Locate the cell with the specified text and output its (x, y) center coordinate. 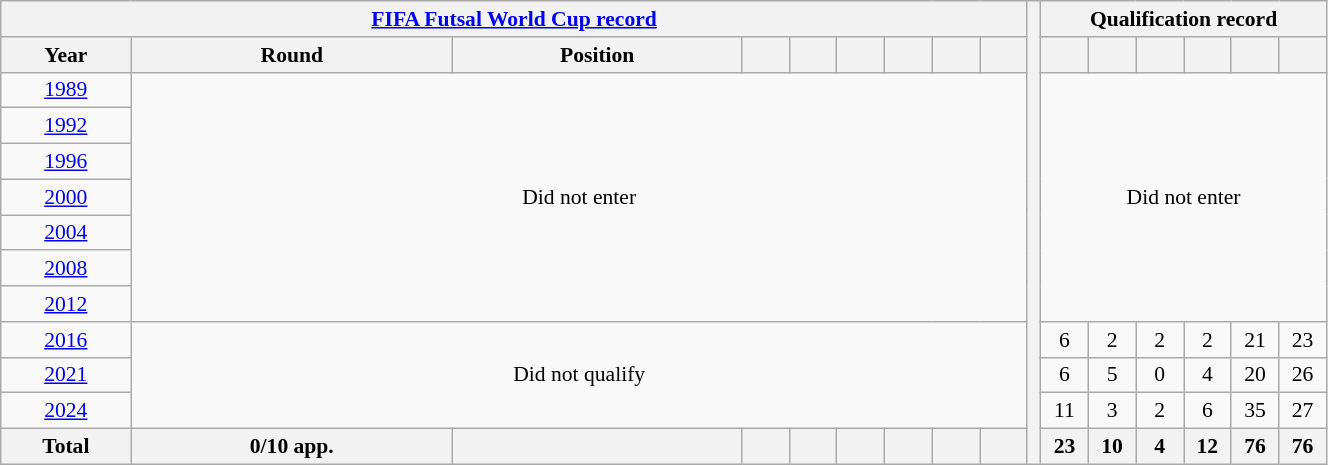
26 (1303, 375)
1992 (66, 126)
11 (1065, 411)
10 (1112, 447)
0/10 app. (292, 447)
2024 (66, 411)
Year (66, 55)
Did not qualify (580, 376)
1989 (66, 90)
Qualification record (1184, 19)
Round (292, 55)
27 (1303, 411)
20 (1255, 375)
3 (1112, 411)
2021 (66, 375)
1996 (66, 162)
Total (66, 447)
FIFA Futsal World Cup record (514, 19)
Position (598, 55)
2008 (66, 269)
2012 (66, 304)
21 (1255, 340)
2000 (66, 197)
2004 (66, 233)
0 (1160, 375)
2016 (66, 340)
12 (1208, 447)
5 (1112, 375)
35 (1255, 411)
